Extract the (x, y) coordinate from the center of the cell holding the provided text.  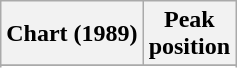
Chart (1989) (72, 34)
Peakposition (189, 34)
